Provide the (x, y) coordinate of the cell's center where the given text is located.  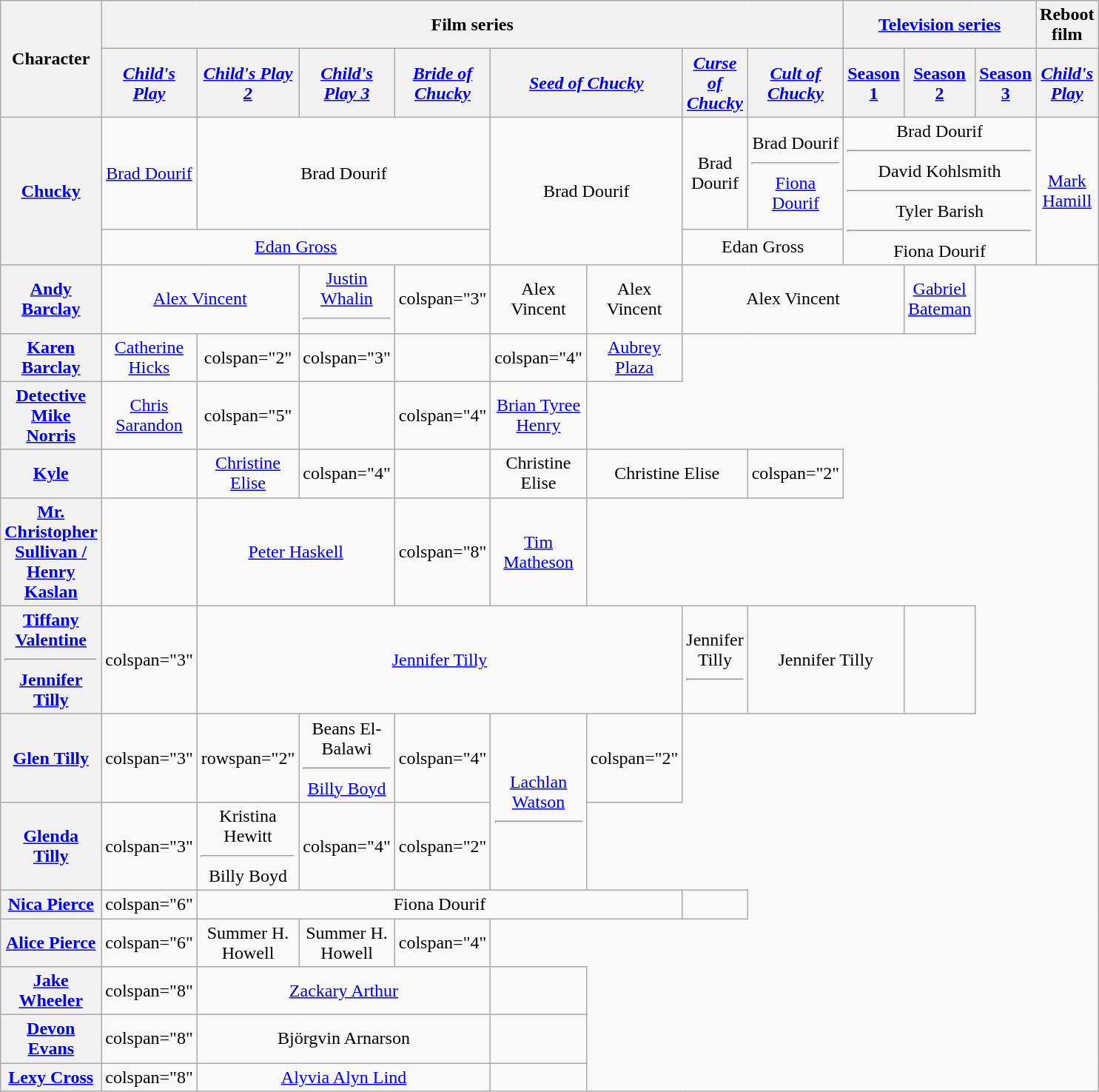
Nica Pierce (51, 904)
Glen Tilly (51, 758)
Season 2 (939, 83)
Beans El-BalawiBilly Boyd (347, 758)
Tiffany ValentineJennifer Tilly (51, 660)
Zackary Arthur (343, 991)
Television series (940, 25)
Karen Barclay (51, 357)
Mark Hamill (1067, 191)
Tim Matheson (539, 552)
Seed of Chucky (586, 83)
Devon Evans (51, 1039)
Brian Tyree Henry (539, 415)
rowspan="2" (248, 758)
Film series (472, 25)
Peter Haskell (296, 552)
Jake Wheeler (51, 991)
Mr. Christopher Sullivan / Henry Kaslan (51, 552)
Season 3 (1006, 83)
Child's Play 3 (347, 83)
Brad DourifDavid KohlsmithTyler BarishFiona Dourif (940, 191)
Alyvia Alyn Lind (343, 1077)
Björgvin Arnarson (343, 1039)
Alice Pierce (51, 942)
Curse of Chucky (715, 83)
Detective Mike Norris (51, 415)
Kristina HewittBilly Boyd (248, 845)
Reboot film (1067, 25)
Andy Barclay (51, 299)
Justin Whalin (347, 299)
Child's Play 2 (248, 83)
Chucky (51, 191)
Lachlan Watson (539, 802)
colspan="5" (248, 415)
Lexy Cross (51, 1077)
Catherine Hicks (149, 357)
Gabriel Bateman (939, 299)
Chris Sarandon (149, 415)
Glenda Tilly (51, 845)
Season 1 (874, 83)
Cult of Chucky (796, 83)
Kyle (51, 474)
Fiona Dourif (440, 904)
Character (51, 59)
Bride of Chucky (443, 83)
Brad DourifFiona Dourif (796, 173)
Aubrey Plaza (634, 357)
